Return the [x, y] coordinate for the center point of the cell that contains the specified text.  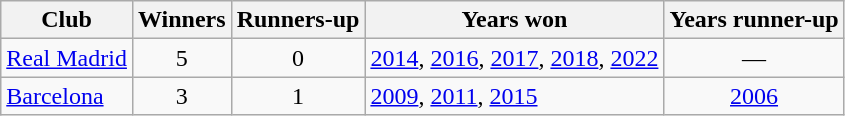
2006 [754, 96]
5 [182, 58]
Barcelona [67, 96]
Club [67, 20]
2009, 2011, 2015 [514, 96]
— [754, 58]
Real Madrid [67, 58]
0 [298, 58]
Years won [514, 20]
Winners [182, 20]
1 [298, 96]
Years runner-up [754, 20]
3 [182, 96]
2014, 2016, 2017, 2018, 2022 [514, 58]
Runners-up [298, 20]
